Return the [x, y] coordinate for the center point of the cell that contains the specified text.  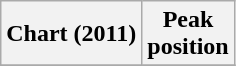
Peakposition [188, 34]
Chart (2011) [72, 34]
